Identify which cell holds the provided text, then report its [x, y] central coordinate. 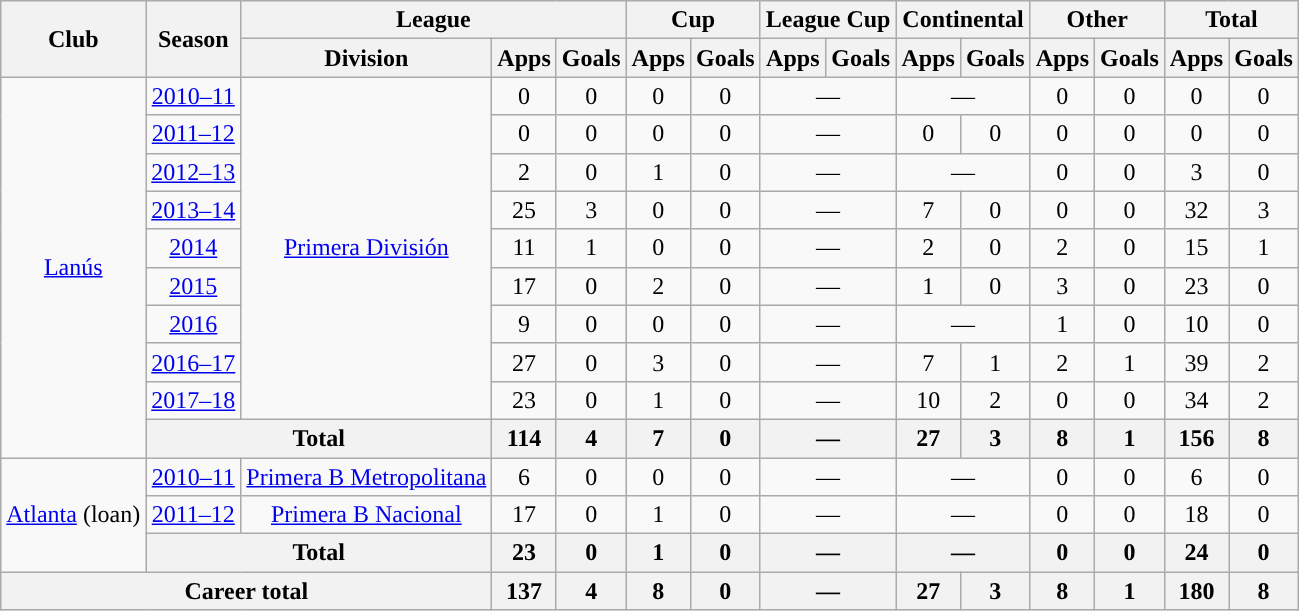
34 [1196, 400]
18 [1196, 515]
114 [524, 438]
2013–14 [194, 210]
Other [1097, 20]
Division [366, 58]
156 [1196, 438]
Career total [246, 591]
Cup [693, 20]
2012–13 [194, 172]
League [434, 20]
Primera B Metropolitana [366, 477]
25 [524, 210]
Continental [963, 20]
League Cup [828, 20]
32 [1196, 210]
2014 [194, 248]
2016–17 [194, 362]
180 [1196, 591]
Lanús [74, 268]
Primera B Nacional [366, 515]
Atlanta (loan) [74, 515]
137 [524, 591]
2016 [194, 324]
Club [74, 39]
9 [524, 324]
24 [1196, 553]
11 [524, 248]
2017–18 [194, 400]
2015 [194, 286]
Primera División [366, 248]
Season [194, 39]
39 [1196, 362]
15 [1196, 248]
